Pinpoint the cell where the given text exists, returning its (X, Y) midpoint coordinate. 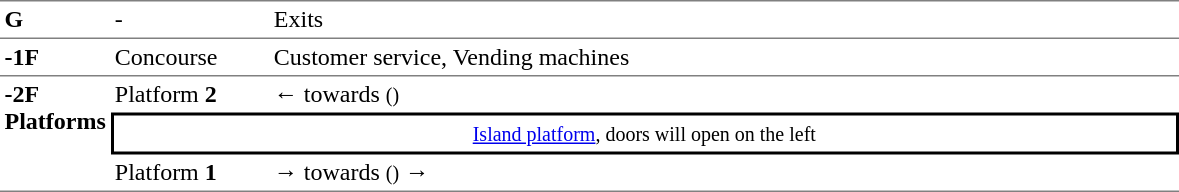
Exits (724, 19)
- (190, 19)
Platform 1 (190, 173)
← towards () (724, 94)
-2FPlatforms (55, 134)
Island platform, doors will open on the left (644, 133)
-1F (55, 58)
G (55, 19)
→ towards () → (724, 173)
Concourse (190, 58)
Platform 2 (190, 94)
Customer service, Vending machines (724, 58)
